From the cell containing the given text, extract its center point as (X, Y) coordinate. 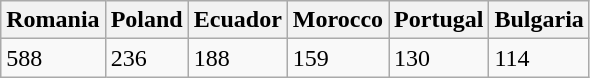
Romania (53, 20)
159 (338, 58)
236 (146, 58)
Morocco (338, 20)
130 (439, 58)
188 (238, 58)
Bulgaria (539, 20)
Portugal (439, 20)
588 (53, 58)
114 (539, 58)
Poland (146, 20)
Ecuador (238, 20)
